Return [X, Y] of the center of cell containing provided text 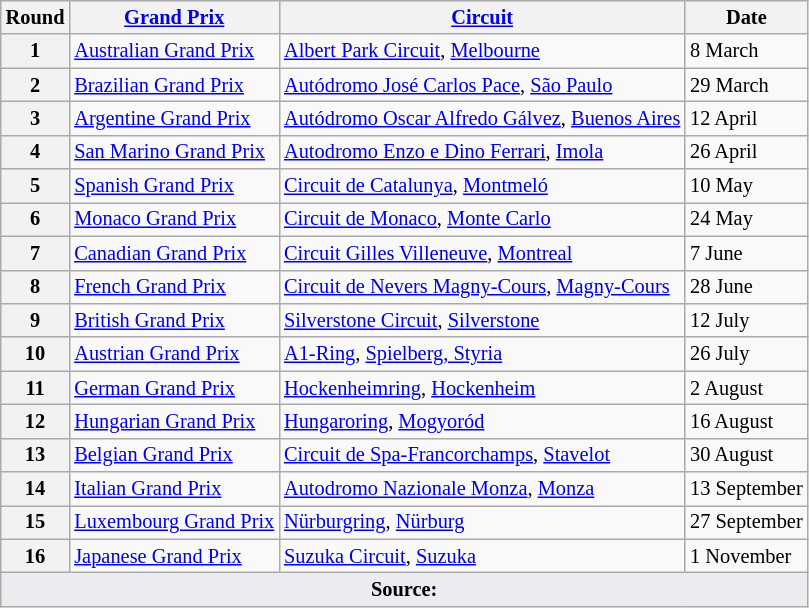
11 [36, 388]
Source: [404, 589]
12 July [746, 320]
Nürburgring, Nürburg [482, 522]
Australian Grand Prix [174, 51]
Brazilian Grand Prix [174, 85]
Austrian Grand Prix [174, 354]
German Grand Prix [174, 388]
8 [36, 287]
16 August [746, 421]
15 [36, 522]
12 [36, 421]
14 [36, 489]
9 [36, 320]
Suzuka Circuit, Suzuka [482, 556]
Autódromo Oscar Alfredo Gálvez, Buenos Aires [482, 118]
8 March [746, 51]
Autodromo Enzo e Dino Ferrari, Imola [482, 152]
2 August [746, 388]
San Marino Grand Prix [174, 152]
Italian Grand Prix [174, 489]
Circuit de Nevers Magny-Cours, Magny-Cours [482, 287]
Autódromo José Carlos Pace, São Paulo [482, 85]
10 [36, 354]
Hockenheimring, Hockenheim [482, 388]
7 June [746, 253]
Hungaroring, Mogyoród [482, 421]
Circuit de Catalunya, Montmeló [482, 186]
16 [36, 556]
Date [746, 17]
French Grand Prix [174, 287]
4 [36, 152]
26 April [746, 152]
2 [36, 85]
Monaco Grand Prix [174, 219]
1 November [746, 556]
29 March [746, 85]
Autodromo Nazionale Monza, Monza [482, 489]
13 September [746, 489]
Spanish Grand Prix [174, 186]
Circuit [482, 17]
A1-Ring, Spielberg, Styria [482, 354]
Belgian Grand Prix [174, 455]
24 May [746, 219]
Circuit de Monaco, Monte Carlo [482, 219]
1 [36, 51]
Circuit de Spa-Francorchamps, Stavelot [482, 455]
Canadian Grand Prix [174, 253]
7 [36, 253]
26 July [746, 354]
30 August [746, 455]
British Grand Prix [174, 320]
5 [36, 186]
Luxembourg Grand Prix [174, 522]
6 [36, 219]
Japanese Grand Prix [174, 556]
Albert Park Circuit, Melbourne [482, 51]
12 April [746, 118]
Round [36, 17]
Circuit Gilles Villeneuve, Montreal [482, 253]
10 May [746, 186]
27 September [746, 522]
3 [36, 118]
Silverstone Circuit, Silverstone [482, 320]
Hungarian Grand Prix [174, 421]
13 [36, 455]
Argentine Grand Prix [174, 118]
28 June [746, 287]
Grand Prix [174, 17]
